Search for the cell housing the specified text and yield its [x, y] center coordinate. 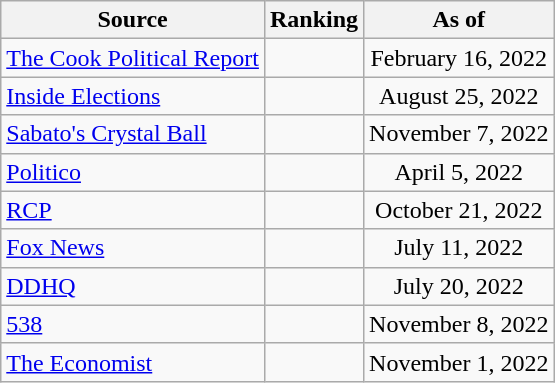
November 1, 2022 [459, 362]
July 20, 2022 [459, 286]
RCP [133, 210]
Politico [133, 172]
Inside Elections [133, 96]
Sabato's Crystal Ball [133, 134]
August 25, 2022 [459, 96]
Source [133, 20]
Ranking [314, 20]
538 [133, 324]
The Cook Political Report [133, 58]
November 7, 2022 [459, 134]
July 11, 2022 [459, 248]
October 21, 2022 [459, 210]
November 8, 2022 [459, 324]
April 5, 2022 [459, 172]
As of [459, 20]
The Economist [133, 362]
DDHQ [133, 286]
February 16, 2022 [459, 58]
Fox News [133, 248]
